From the cell containing the given text, extract its center point as [X, Y] coordinate. 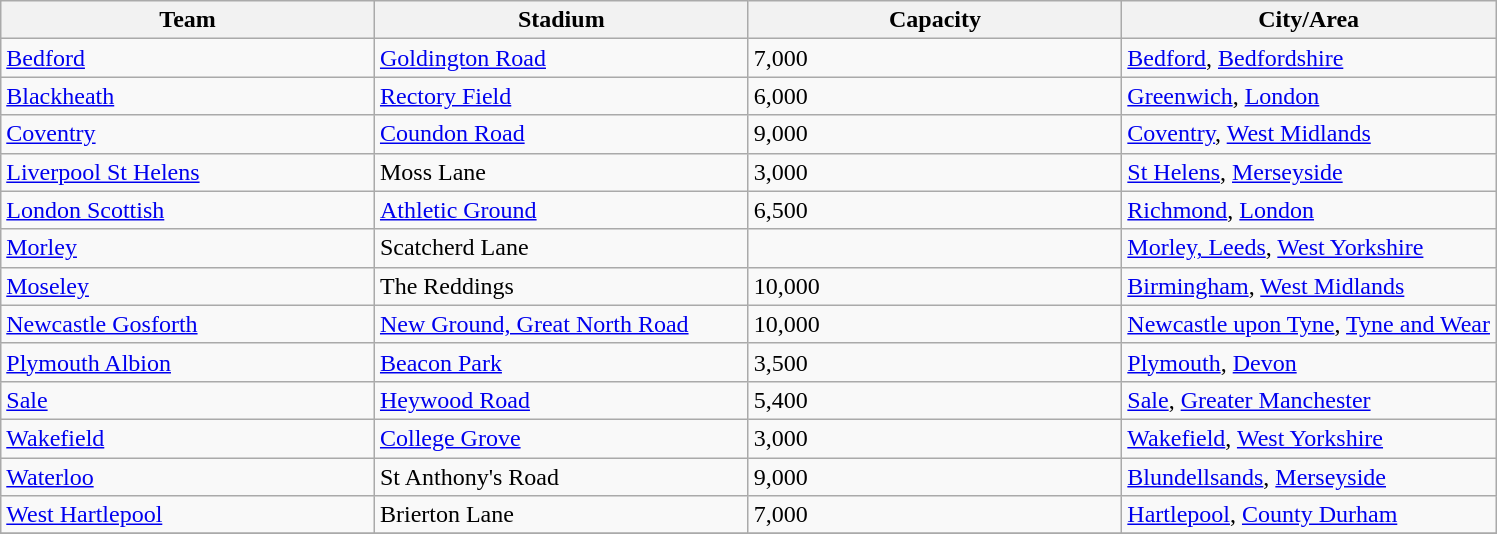
Coventry, West Midlands [1309, 134]
Coventry [188, 134]
Moseley [188, 286]
Team [188, 20]
6,000 [935, 96]
Sale [188, 400]
Capacity [935, 20]
Rectory Field [561, 96]
Newcastle upon Tyne, Tyne and Wear [1309, 324]
6,500 [935, 210]
West Hartlepool [188, 515]
Liverpool St Helens [188, 172]
Heywood Road [561, 400]
Goldington Road [561, 58]
Waterloo [188, 477]
Blundellsands, Merseyside [1309, 477]
London Scottish [188, 210]
Richmond, London [1309, 210]
Scatcherd Lane [561, 248]
College Grove [561, 438]
Stadium [561, 20]
Athletic Ground [561, 210]
Moss Lane [561, 172]
Morley, Leeds, West Yorkshire [1309, 248]
Sale, Greater Manchester [1309, 400]
Bedford [188, 58]
Bedford, Bedfordshire [1309, 58]
Newcastle Gosforth [188, 324]
Coundon Road [561, 134]
Beacon Park [561, 362]
Wakefield [188, 438]
Brierton Lane [561, 515]
St Anthony's Road [561, 477]
New Ground, Great North Road [561, 324]
Morley [188, 248]
Hartlepool, County Durham [1309, 515]
The Reddings [561, 286]
3,500 [935, 362]
Blackheath [188, 96]
Birmingham, West Midlands [1309, 286]
City/Area [1309, 20]
St Helens, Merseyside [1309, 172]
Greenwich, London [1309, 96]
Plymouth, Devon [1309, 362]
Plymouth Albion [188, 362]
Wakefield, West Yorkshire [1309, 438]
5,400 [935, 400]
